Search for the cell housing the specified text and yield its [X, Y] center coordinate. 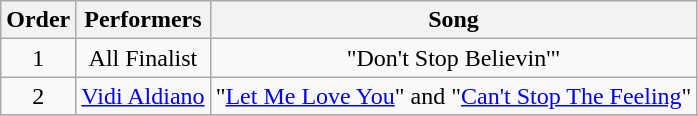
Vidi Aldiano [143, 96]
"Let Me Love You" and "Can't Stop The Feeling" [454, 96]
Performers [143, 20]
"Don't Stop Believin'" [454, 58]
2 [38, 96]
Song [454, 20]
Order [38, 20]
All Finalist [143, 58]
1 [38, 58]
